Provide the [X, Y] coordinate of the cell's center where the given text is located.  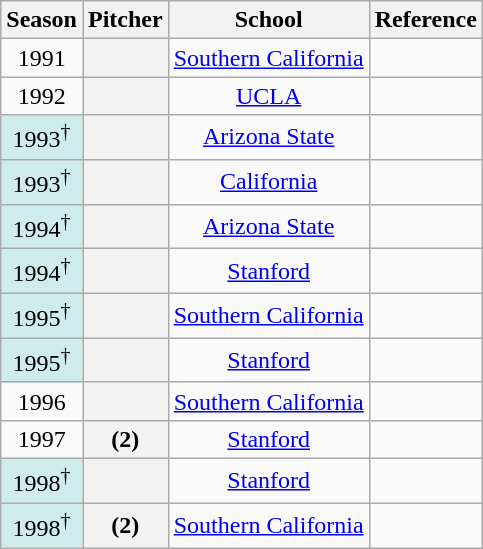
1997 [42, 439]
Reference [426, 20]
1992 [42, 96]
School [268, 20]
Season [42, 20]
Pitcher [125, 20]
1996 [42, 401]
UCLA [268, 96]
1991 [42, 58]
California [268, 182]
